From the cell containing the given text, extract its center point as (X, Y) coordinate. 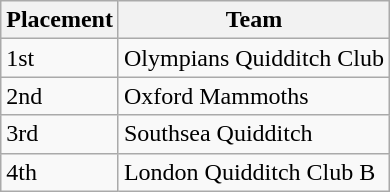
1st (60, 58)
London Quidditch Club B (254, 172)
Oxford Mammoths (254, 96)
Team (254, 20)
Olympians Quidditch Club (254, 58)
4th (60, 172)
Placement (60, 20)
Southsea Quidditch (254, 134)
2nd (60, 96)
3rd (60, 134)
